Return the (X, Y) coordinate for the center point of the cell that contains the specified text.  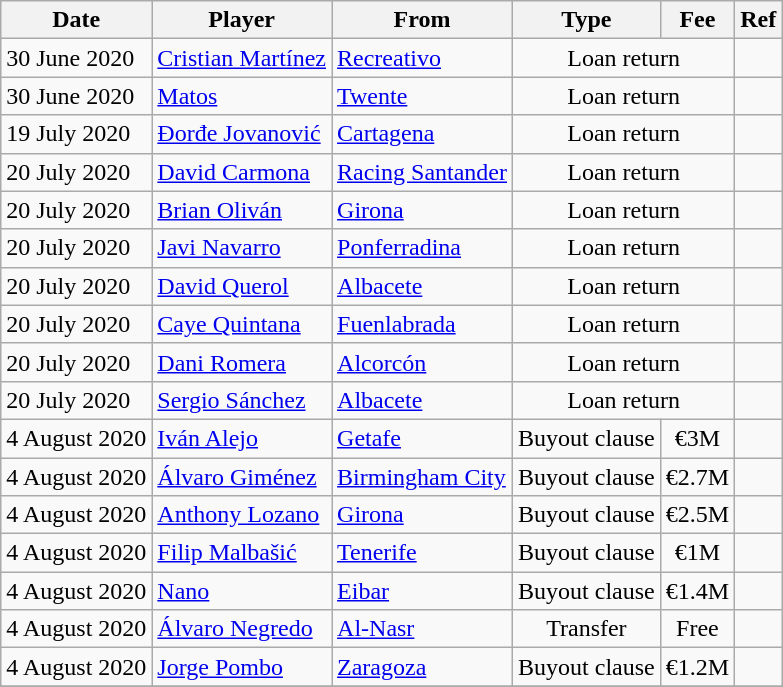
Matos (242, 96)
Iván Alejo (242, 438)
Javi Navarro (242, 248)
€3M (697, 438)
Alcorcón (422, 362)
Al-Nasr (422, 629)
Type (587, 20)
Nano (242, 591)
Jorge Pombo (242, 667)
Brian Oliván (242, 210)
Zaragoza (422, 667)
David Querol (242, 286)
Álvaro Negredo (242, 629)
Eibar (422, 591)
€2.7M (697, 477)
Caye Quintana (242, 324)
Date (76, 20)
Birmingham City (422, 477)
Đorđe Jovanović (242, 134)
From (422, 20)
€1.2M (697, 667)
Anthony Lozano (242, 515)
David Carmona (242, 172)
Álvaro Giménez (242, 477)
Getafe (422, 438)
Fee (697, 20)
Player (242, 20)
€2.5M (697, 515)
Recreativo (422, 58)
€1M (697, 553)
Transfer (587, 629)
Tenerife (422, 553)
Dani Romera (242, 362)
Free (697, 629)
Cartagena (422, 134)
Filip Malbašić (242, 553)
Fuenlabrada (422, 324)
€1.4M (697, 591)
19 July 2020 (76, 134)
Ref (758, 20)
Racing Santander (422, 172)
Sergio Sánchez (242, 400)
Twente (422, 96)
Cristian Martínez (242, 58)
Ponferradina (422, 248)
